From the cell containing the given text, extract its center point as (x, y) coordinate. 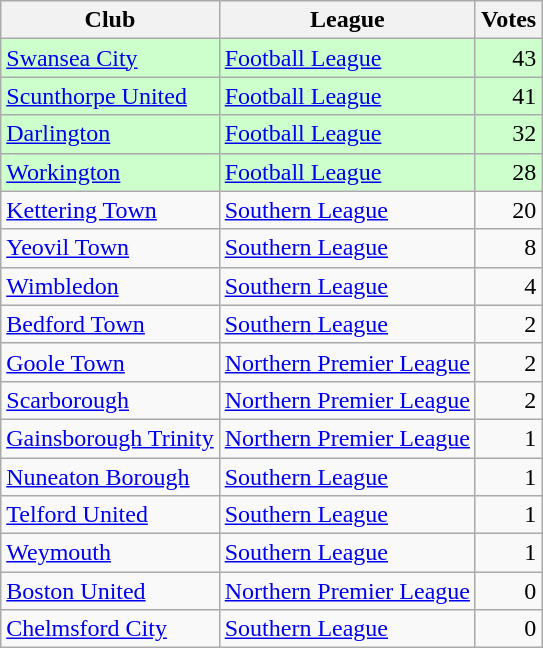
Votes (508, 20)
Chelmsford City (110, 629)
Scunthorpe United (110, 96)
Scarborough (110, 400)
32 (508, 134)
Weymouth (110, 553)
Boston United (110, 591)
Darlington (110, 134)
Telford United (110, 515)
Yeovil Town (110, 248)
28 (508, 172)
8 (508, 248)
43 (508, 58)
Club (110, 20)
Kettering Town (110, 210)
Goole Town (110, 362)
League (347, 20)
20 (508, 210)
4 (508, 286)
Workington (110, 172)
Gainsborough Trinity (110, 438)
41 (508, 96)
Nuneaton Borough (110, 477)
Wimbledon (110, 286)
Swansea City (110, 58)
Bedford Town (110, 324)
